Search for the cell housing the specified text and yield its [X, Y] center coordinate. 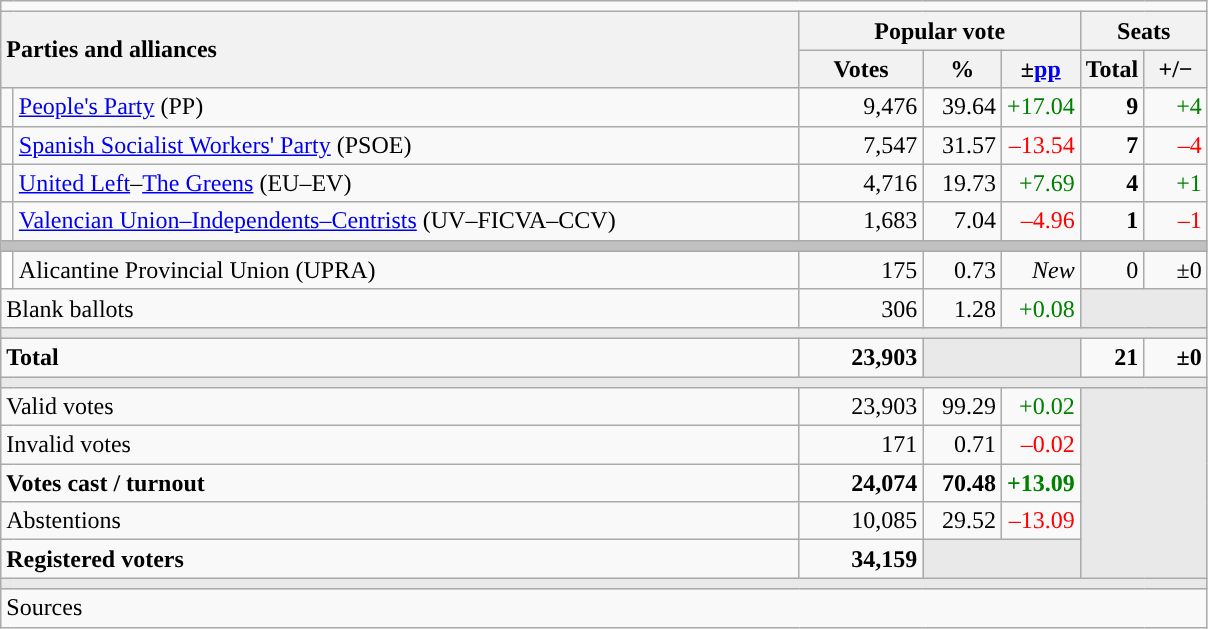
Registered voters [400, 559]
4,716 [861, 183]
Invalid votes [400, 445]
Valencian Union–Independents–Centrists (UV–FICVA–CCV) [406, 221]
Abstentions [400, 521]
1.28 [962, 308]
+17.04 [1040, 107]
7.04 [962, 221]
175 [861, 270]
–4.96 [1040, 221]
1 [1112, 221]
7 [1112, 145]
306 [861, 308]
21 [1112, 357]
70.48 [962, 483]
+/− [1176, 69]
Seats [1144, 31]
Votes cast / turnout [400, 483]
+0.02 [1040, 407]
0 [1112, 270]
0.71 [962, 445]
–0.02 [1040, 445]
New [1040, 270]
10,085 [861, 521]
% [962, 69]
+4 [1176, 107]
–13.09 [1040, 521]
+1 [1176, 183]
Spanish Socialist Workers' Party (PSOE) [406, 145]
4 [1112, 183]
9,476 [861, 107]
–13.54 [1040, 145]
+13.09 [1040, 483]
±pp [1040, 69]
31.57 [962, 145]
Votes [861, 69]
+7.69 [1040, 183]
Valid votes [400, 407]
People's Party (PP) [406, 107]
7,547 [861, 145]
Blank ballots [400, 308]
24,074 [861, 483]
–1 [1176, 221]
Sources [604, 608]
Parties and alliances [400, 50]
9 [1112, 107]
Popular vote [940, 31]
34,159 [861, 559]
19.73 [962, 183]
–4 [1176, 145]
1,683 [861, 221]
United Left–The Greens (EU–EV) [406, 183]
0.73 [962, 270]
Alicantine Provincial Union (UPRA) [406, 270]
171 [861, 445]
99.29 [962, 407]
39.64 [962, 107]
+0.08 [1040, 308]
29.52 [962, 521]
